Search for the cell housing the specified text and yield its [x, y] center coordinate. 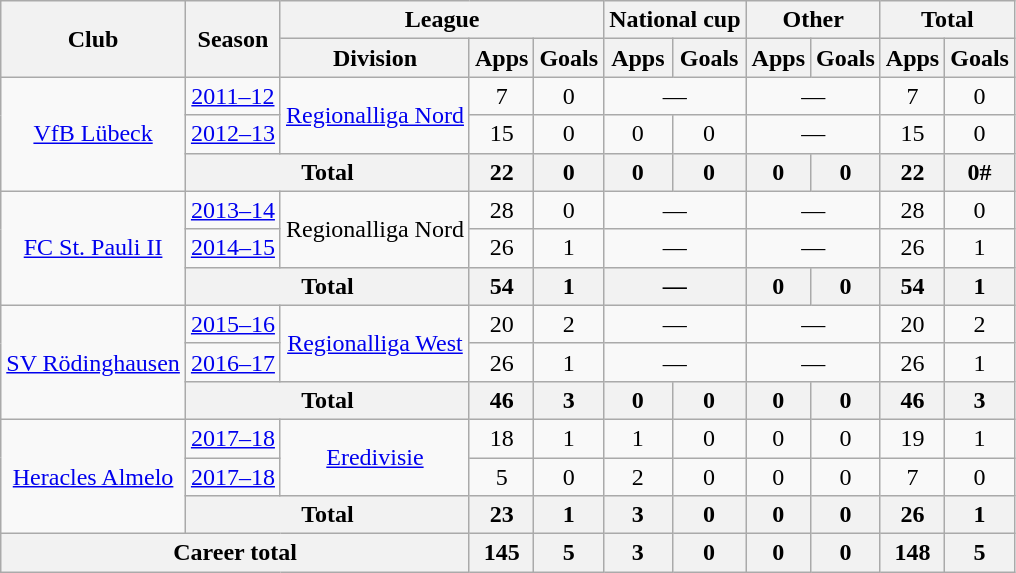
Season [232, 39]
Heracles Almelo [94, 476]
148 [912, 553]
145 [501, 553]
FC St. Pauli II [94, 248]
Regionalliga West [374, 343]
Club [94, 39]
18 [501, 438]
2016–17 [232, 362]
Career total [236, 553]
Eredivisie [374, 457]
VfB Lübeck [94, 134]
National cup [675, 20]
SV Rödinghausen [94, 362]
0# [980, 172]
2013–14 [232, 210]
Other [813, 20]
2012–13 [232, 134]
19 [912, 438]
2014–15 [232, 248]
2015–16 [232, 324]
23 [501, 515]
League [442, 20]
2011–12 [232, 96]
Division [374, 58]
